Provide the (x, y) coordinate of the cell's center where the given text is located.  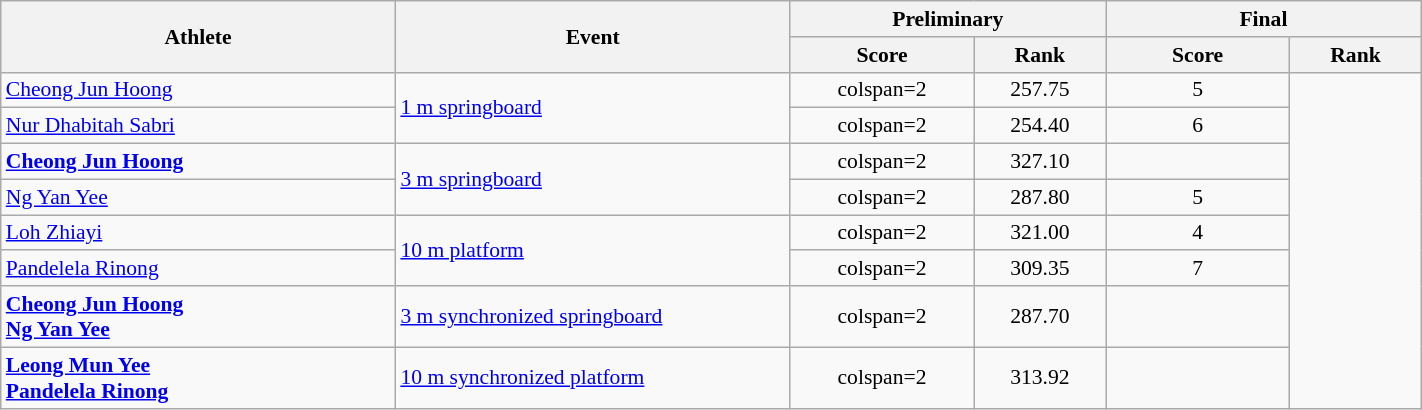
1 m springboard (592, 108)
313.92 (1040, 378)
309.35 (1040, 269)
Final (1264, 19)
Loh Zhiayi (198, 233)
Event (592, 36)
4 (1198, 233)
Ng Yan Yee (198, 197)
254.40 (1040, 126)
257.75 (1040, 90)
Cheong Jun HoongNg Yan Yee (198, 316)
3 m springboard (592, 180)
321.00 (1040, 233)
Nur Dhabitah Sabri (198, 126)
10 m synchronized platform (592, 378)
Leong Mun YeePandelela Rinong (198, 378)
3 m synchronized springboard (592, 316)
6 (1198, 126)
10 m platform (592, 250)
Athlete (198, 36)
327.10 (1040, 162)
7 (1198, 269)
Pandelela Rinong (198, 269)
287.70 (1040, 316)
287.80 (1040, 197)
Preliminary (948, 19)
